Extract the (X, Y) coordinate from the center of the cell holding the provided text.  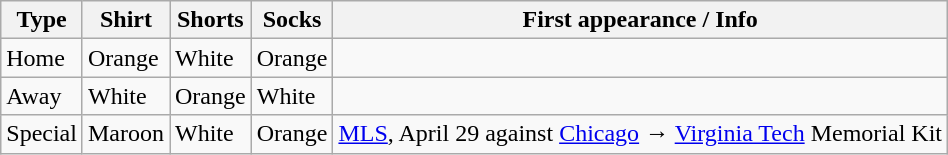
MLS, April 29 against Chicago → Virginia Tech Memorial Kit (640, 134)
Home (42, 58)
Maroon (126, 134)
Special (42, 134)
Type (42, 20)
Socks (292, 20)
Shorts (211, 20)
Shirt (126, 20)
Away (42, 96)
First appearance / Info (640, 20)
